Return (X, Y) of the center of cell containing provided text 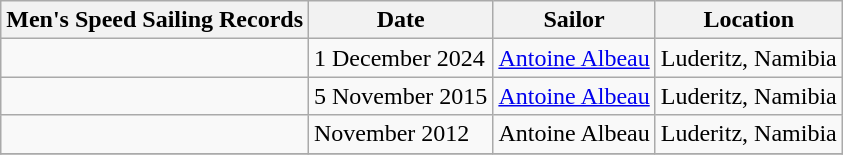
Men's Speed Sailing Records (155, 20)
Location (748, 20)
5 November 2015 (401, 96)
November 2012 (401, 134)
Date (401, 20)
1 December 2024 (401, 58)
Sailor (574, 20)
